Detect which cell encompasses the target text, then output its (X, Y) center coordinate. 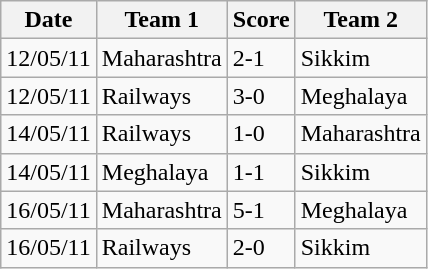
1-0 (261, 134)
3-0 (261, 96)
Date (49, 20)
Team 1 (162, 20)
Score (261, 20)
1-1 (261, 172)
5-1 (261, 210)
2-1 (261, 58)
2-0 (261, 248)
Team 2 (360, 20)
